Search for the cell housing the specified text and yield its [x, y] center coordinate. 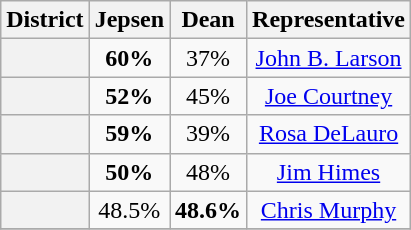
Joe Courtney [329, 96]
59% [129, 134]
48.6% [208, 210]
60% [129, 58]
Chris Murphy [329, 210]
50% [129, 172]
John B. Larson [329, 58]
Representative [329, 20]
48% [208, 172]
Dean [208, 20]
48.5% [129, 210]
37% [208, 58]
52% [129, 96]
45% [208, 96]
District [45, 20]
Rosa DeLauro [329, 134]
39% [208, 134]
Jim Himes [329, 172]
Jepsen [129, 20]
